Return [X, Y] of the center of cell containing provided text 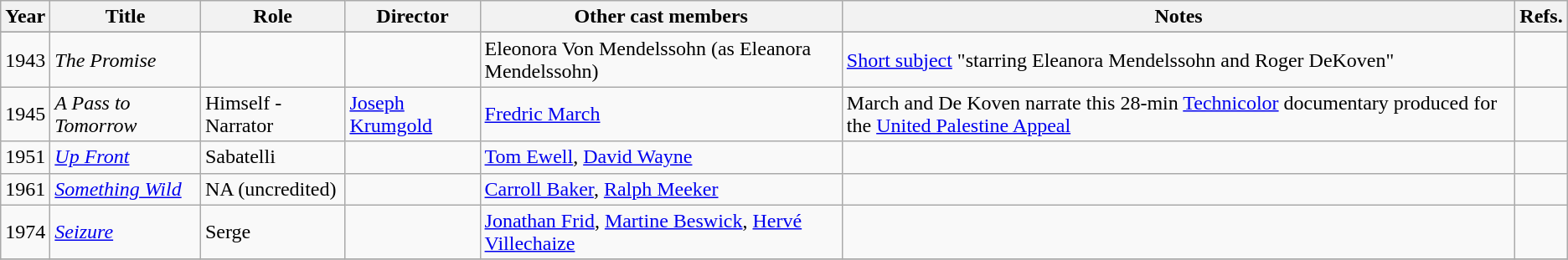
Serge [273, 232]
1945 [25, 114]
1943 [25, 60]
NA (uncredited) [273, 189]
Notes [1178, 17]
Sabatelli [273, 157]
Eleonora Von Mendelssohn (as Eleanora Mendelssohn) [661, 60]
Himself - Narrator [273, 114]
Year [25, 17]
Other cast members [661, 17]
Jonathan Frid, Martine Beswick, Hervé Villechaize [661, 232]
Something Wild [126, 189]
1974 [25, 232]
A Pass to Tomorrow [126, 114]
Joseph Krumgold [412, 114]
1961 [25, 189]
Role [273, 17]
Short subject "starring Eleanora Mendelssohn and Roger DeKoven" [1178, 60]
The Promise [126, 60]
March and De Koven narrate this 28-min Technicolor documentary produced for the United Palestine Appeal [1178, 114]
Fredric March [661, 114]
Seizure [126, 232]
Director [412, 17]
Title [126, 17]
Up Front [126, 157]
1951 [25, 157]
Refs. [1541, 17]
Carroll Baker, Ralph Meeker [661, 189]
Tom Ewell, David Wayne [661, 157]
